Extract the [X, Y] coordinate from the center of the cell holding the provided text.  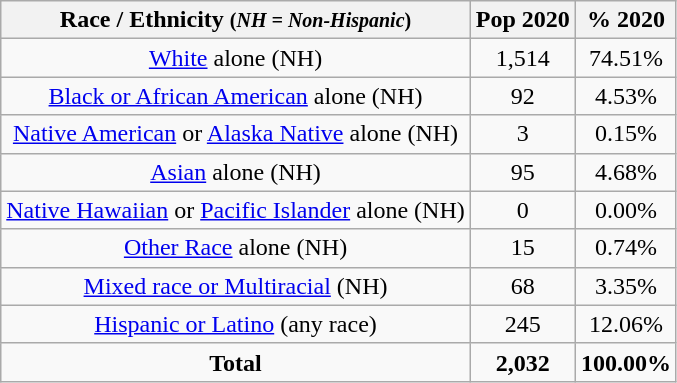
Asian alone (NH) [236, 172]
White alone (NH) [236, 58]
2,032 [522, 362]
100.00% [626, 362]
Mixed race or Multiracial (NH) [236, 286]
92 [522, 96]
0.15% [626, 134]
12.06% [626, 324]
3 [522, 134]
Pop 2020 [522, 20]
Race / Ethnicity (NH = Non-Hispanic) [236, 20]
Other Race alone (NH) [236, 248]
1,514 [522, 58]
95 [522, 172]
Native Hawaiian or Pacific Islander alone (NH) [236, 210]
4.68% [626, 172]
0.00% [626, 210]
3.35% [626, 286]
0.74% [626, 248]
Native American or Alaska Native alone (NH) [236, 134]
Total [236, 362]
% 2020 [626, 20]
Black or African American alone (NH) [236, 96]
68 [522, 286]
15 [522, 248]
Hispanic or Latino (any race) [236, 324]
245 [522, 324]
74.51% [626, 58]
0 [522, 210]
4.53% [626, 96]
